Output the (X, Y) coordinate of the center of the cell containing the given text.  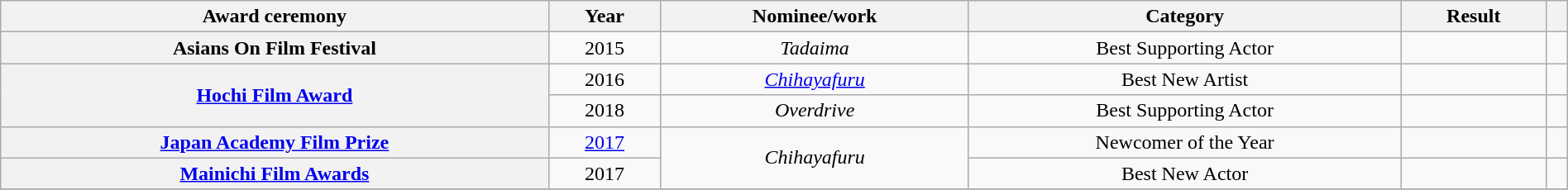
Hochi Film Award (275, 95)
Category (1184, 17)
Award ceremony (275, 17)
Best New Actor (1184, 173)
Asians On Film Festival (275, 48)
2015 (605, 48)
Nominee/work (815, 17)
Tadaima (815, 48)
Best New Artist (1184, 79)
Mainichi Film Awards (275, 173)
2018 (605, 111)
Newcomer of the Year (1184, 142)
Result (1474, 17)
Japan Academy Film Prize (275, 142)
2016 (605, 79)
Year (605, 17)
Overdrive (815, 111)
